For the text-containing cell, return its midpoint in (X, Y) coordinate format. 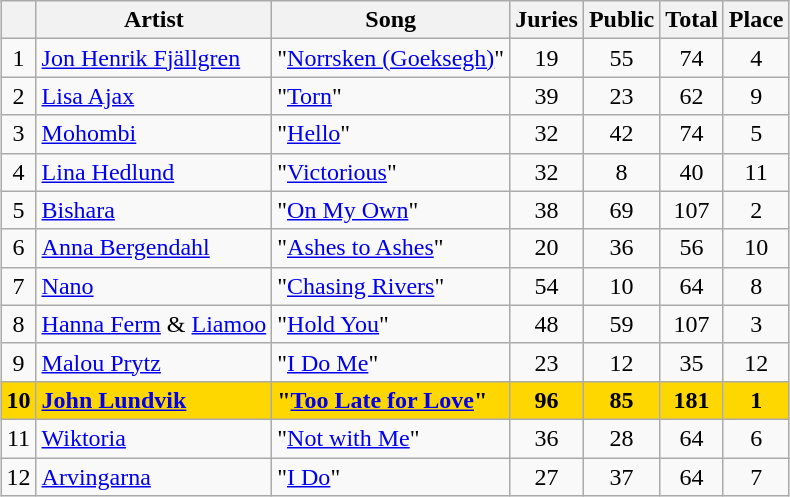
"Not with Me" (391, 438)
40 (692, 172)
Bishara (154, 210)
62 (692, 96)
Public (621, 20)
59 (621, 324)
Anna Bergendahl (154, 248)
96 (547, 400)
"Chasing Rivers" (391, 286)
John Lundvik (154, 400)
37 (621, 477)
"I Do" (391, 477)
"Too Late for Love" (391, 400)
Arvingarna (154, 477)
"Hello" (391, 134)
27 (547, 477)
85 (621, 400)
"Ashes to Ashes" (391, 248)
39 (547, 96)
Song (391, 20)
Mohombi (154, 134)
Artist (154, 20)
Place (756, 20)
Lina Hedlund (154, 172)
Nano (154, 286)
69 (621, 210)
"Hold You" (391, 324)
181 (692, 400)
Jon Henrik Fjällgren (154, 58)
19 (547, 58)
48 (547, 324)
Hanna Ferm & Liamoo (154, 324)
"On My Own" (391, 210)
35 (692, 362)
Total (692, 20)
Malou Prytz (154, 362)
55 (621, 58)
Lisa Ajax (154, 96)
"Norrsken (Goeksegh)" (391, 58)
54 (547, 286)
Juries (547, 20)
28 (621, 438)
20 (547, 248)
"Victorious" (391, 172)
"I Do Me" (391, 362)
38 (547, 210)
"Torn" (391, 96)
56 (692, 248)
42 (621, 134)
Wiktoria (154, 438)
